Capture the cell that displays the provided text and extract its [x, y] central coordinate. 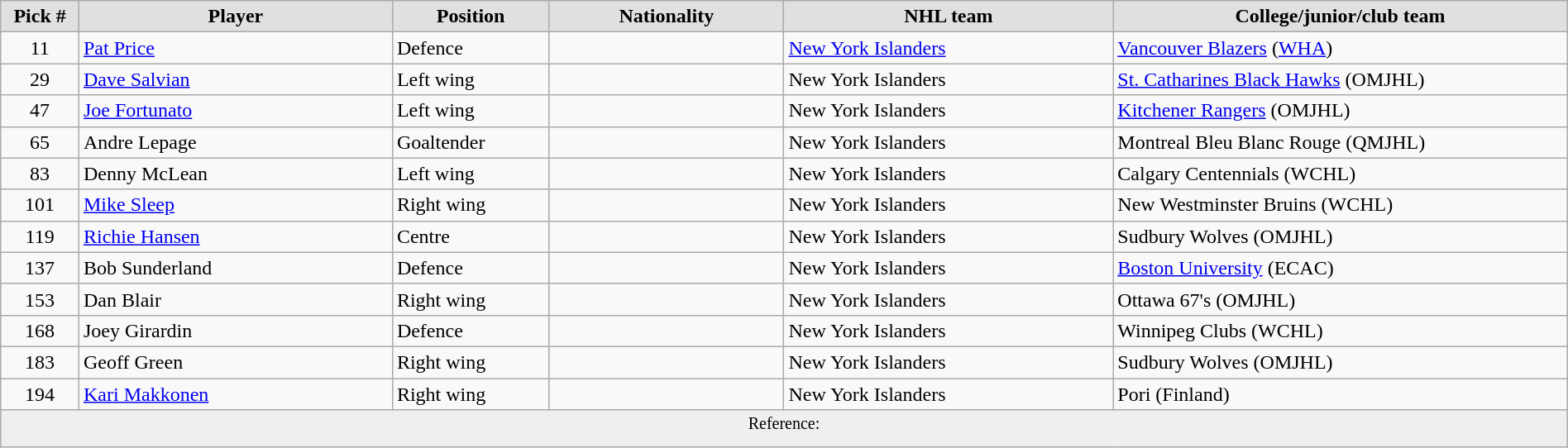
Richie Hansen [235, 236]
NHL team [949, 17]
Player [235, 17]
Reference: [784, 428]
Dan Blair [235, 299]
65 [40, 142]
Position [470, 17]
Winnipeg Clubs (WCHL) [1340, 331]
Andre Lepage [235, 142]
Joey Girardin [235, 331]
Joe Fortunato [235, 111]
Ottawa 67's (OMJHL) [1340, 299]
Calgary Centennials (WCHL) [1340, 174]
Pick # [40, 17]
47 [40, 111]
Bob Sunderland [235, 268]
119 [40, 236]
Nationality [667, 17]
Pori (Finland) [1340, 394]
Geoff Green [235, 362]
11 [40, 48]
College/junior/club team [1340, 17]
New Westminster Bruins (WCHL) [1340, 205]
Kitchener Rangers (OMJHL) [1340, 111]
183 [40, 362]
Mike Sleep [235, 205]
Denny McLean [235, 174]
137 [40, 268]
Boston University (ECAC) [1340, 268]
Goaltender [470, 142]
168 [40, 331]
194 [40, 394]
Dave Salvian [235, 79]
St. Catharines Black Hawks (OMJHL) [1340, 79]
Vancouver Blazers (WHA) [1340, 48]
Pat Price [235, 48]
Montreal Bleu Blanc Rouge (QMJHL) [1340, 142]
Centre [470, 236]
29 [40, 79]
83 [40, 174]
153 [40, 299]
Kari Makkonen [235, 394]
101 [40, 205]
